Identify which cell holds the provided text, then report its (x, y) central coordinate. 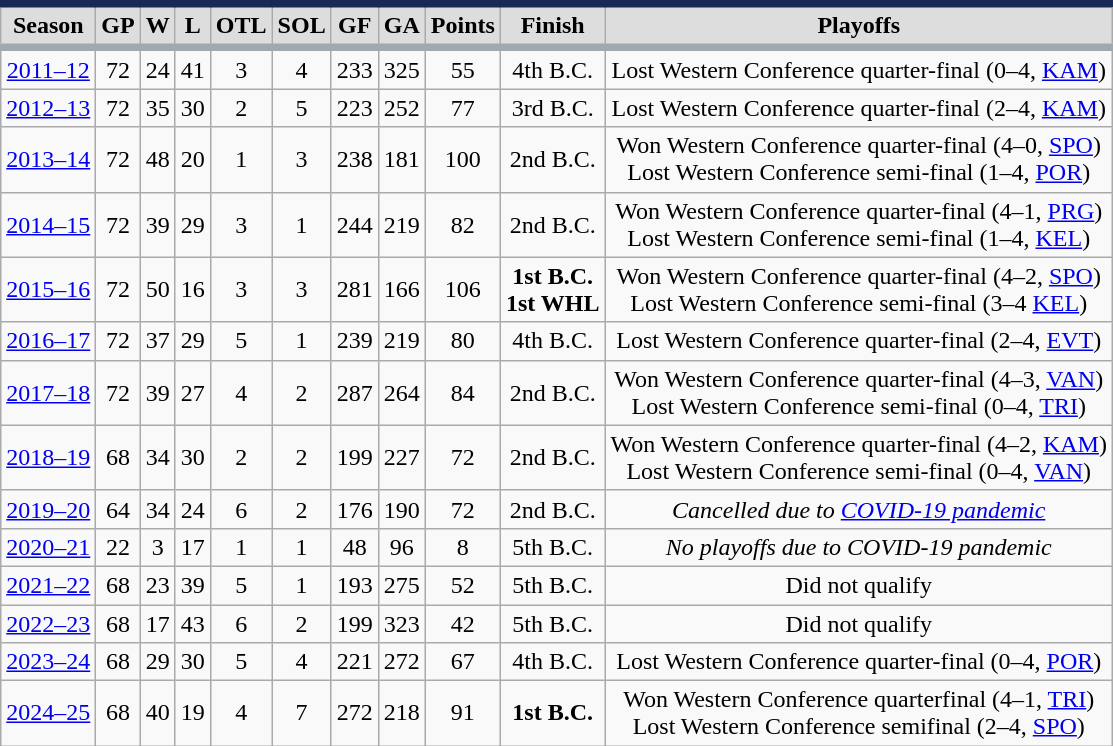
82 (462, 224)
Won Western Conference quarterfinal (4–1, TRI)Lost Western Conference semifinal (2–4, SPO) (858, 714)
2015–16 (48, 290)
Finish (552, 26)
2013–14 (48, 160)
264 (402, 392)
27 (192, 392)
221 (354, 662)
7 (302, 714)
Won Western Conference quarter-final (4–1, PRG)Lost Western Conference semi-final (1–4, KEL) (858, 224)
Lost Western Conference quarter-final (2–4, EVT) (858, 341)
64 (118, 509)
223 (354, 108)
2024–25 (48, 714)
244 (354, 224)
2011–12 (48, 68)
84 (462, 392)
193 (354, 585)
Lost Western Conference quarter-final (0–4, KAM) (858, 68)
2016–17 (48, 341)
42 (462, 623)
100 (462, 160)
Points (462, 26)
37 (158, 341)
67 (462, 662)
55 (462, 68)
Cancelled due to COVID-19 pandemic (858, 509)
40 (158, 714)
96 (402, 547)
275 (402, 585)
8 (462, 547)
233 (354, 68)
252 (402, 108)
2021–22 (48, 585)
77 (462, 108)
Won Western Conference quarter-final (4–2, SPO)Lost Western Conference semi-final (3–4 KEL) (858, 290)
GF (354, 26)
2017–18 (48, 392)
80 (462, 341)
2014–15 (48, 224)
GA (402, 26)
239 (354, 341)
43 (192, 623)
Won Western Conference quarter-final (4–3, VAN)Lost Western Conference semi-final (0–4, TRI) (858, 392)
238 (354, 160)
Won Western Conference quarter-final (4–0, SPO)Lost Western Conference semi-final (1–4, POR) (858, 160)
SOL (302, 26)
OTL (241, 26)
1st B.C.1st WHL (552, 290)
106 (462, 290)
181 (402, 160)
Season (48, 26)
No playoffs due to COVID-19 pandemic (858, 547)
2018–19 (48, 458)
91 (462, 714)
35 (158, 108)
1st B.C. (552, 714)
2023–24 (48, 662)
287 (354, 392)
2012–13 (48, 108)
166 (402, 290)
325 (402, 68)
52 (462, 585)
50 (158, 290)
176 (354, 509)
190 (402, 509)
20 (192, 160)
2022–23 (48, 623)
16 (192, 290)
323 (402, 623)
41 (192, 68)
GP (118, 26)
Won Western Conference quarter-final (4–2, KAM)Lost Western Conference semi-final (0–4, VAN) (858, 458)
2020–21 (48, 547)
2019–20 (48, 509)
281 (354, 290)
Lost Western Conference quarter-final (2–4, KAM) (858, 108)
3rd B.C. (552, 108)
W (158, 26)
227 (402, 458)
22 (118, 547)
Lost Western Conference quarter-final (0–4, POR) (858, 662)
218 (402, 714)
Playoffs (858, 26)
23 (158, 585)
L (192, 26)
19 (192, 714)
